Pinpoint the cell where the given text exists, returning its [x, y] midpoint coordinate. 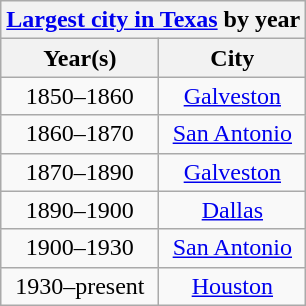
1860–1870 [80, 134]
1930–present [80, 286]
City [232, 58]
1890–1900 [80, 210]
Houston [232, 286]
Dallas [232, 210]
1850–1860 [80, 96]
1870–1890 [80, 172]
1900–1930 [80, 248]
Largest city in Texas by year [154, 20]
Year(s) [80, 58]
